Capture the cell that displays the provided text and extract its [x, y] central coordinate. 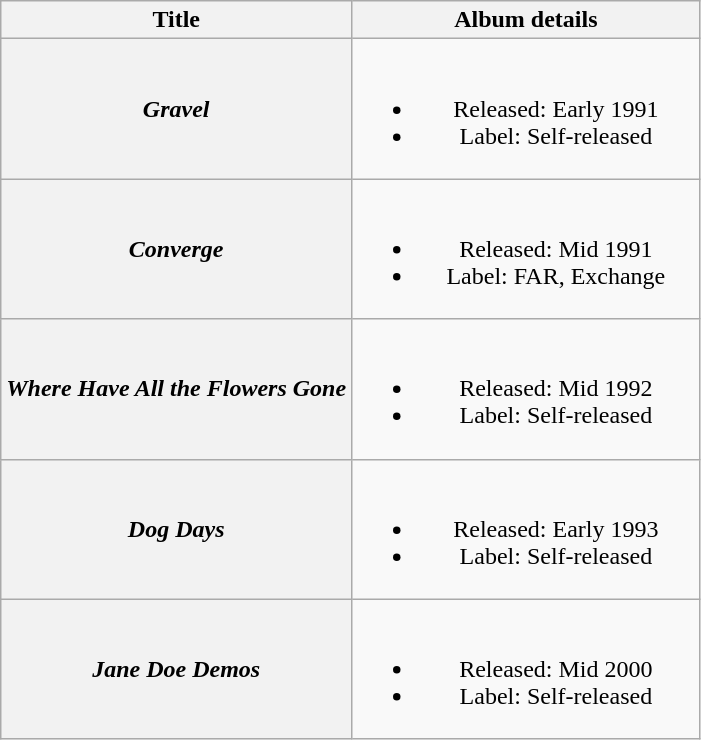
Gravel [176, 109]
Released: Mid 1992Label: Self-released [526, 389]
Title [176, 20]
Released: Mid 1991Label: FAR, Exchange [526, 249]
Released: Mid 2000Label: Self-released [526, 669]
Released: Early 1991Label: Self-released [526, 109]
Where Have All the Flowers Gone [176, 389]
Jane Doe Demos [176, 669]
Released: Early 1993Label: Self-released [526, 529]
Dog Days [176, 529]
Album details [526, 20]
Converge [176, 249]
